Determine the [X, Y] coordinate at the center of the cell enclosing the given text.  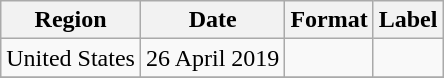
Region [71, 20]
Format [329, 20]
United States [71, 58]
26 April 2019 [212, 58]
Label [408, 20]
Date [212, 20]
